Provide the (X, Y) coordinate of the cell's center where the given text is located.  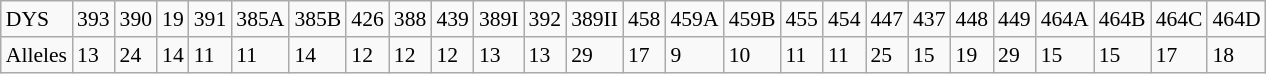
426 (368, 19)
18 (1236, 55)
390 (136, 19)
388 (410, 19)
464B (1122, 19)
455 (802, 19)
437 (930, 19)
449 (1014, 19)
459A (694, 19)
447 (888, 19)
Alleles (36, 55)
464A (1065, 19)
392 (546, 19)
385A (260, 19)
25 (888, 55)
464C (1180, 19)
389II (594, 19)
454 (844, 19)
464D (1236, 19)
391 (210, 19)
389I (499, 19)
385B (318, 19)
393 (94, 19)
458 (644, 19)
459B (752, 19)
9 (694, 55)
24 (136, 55)
10 (752, 55)
DYS (36, 19)
439 (452, 19)
448 (972, 19)
